Determine the (X, Y) coordinate at the center of the cell enclosing the given text.  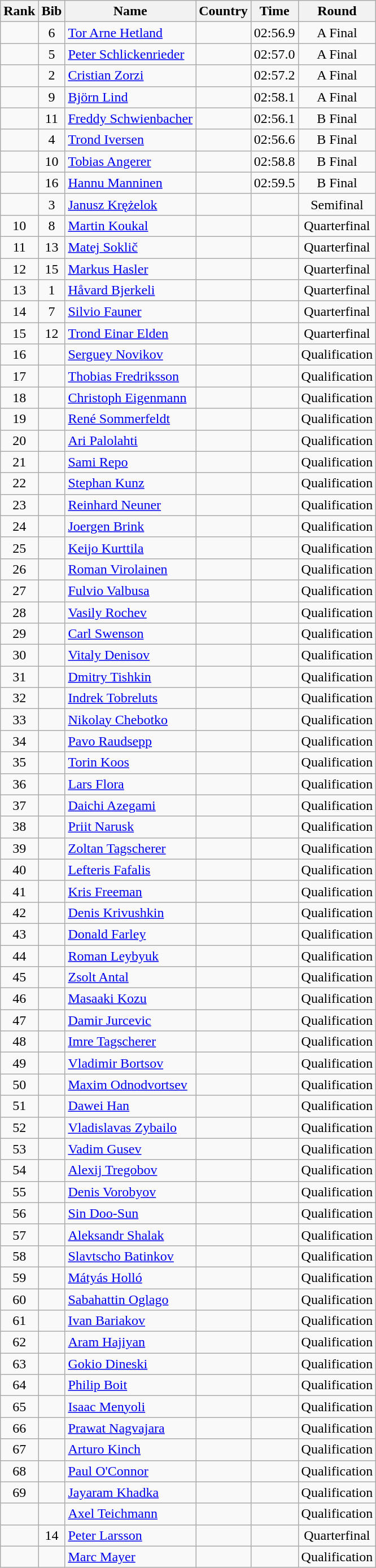
66 (19, 1428)
42 (19, 913)
Dawei Han (130, 1106)
Gokio Dineski (130, 1364)
9 (52, 97)
46 (19, 999)
69 (19, 1492)
Vitaly Denisov (130, 655)
5 (52, 54)
Isaac Menyoli (130, 1407)
Keijo Kurttila (130, 548)
45 (19, 977)
Dmitry Tishkin (130, 677)
Maxim Odnodvortsev (130, 1085)
22 (19, 483)
Masaaki Kozu (130, 999)
68 (19, 1471)
Aleksandr Shalak (130, 1235)
Round (337, 11)
Slavtscho Batinkov (130, 1256)
17 (19, 376)
Roman Virolainen (130, 569)
Name (130, 11)
Trond Einar Elden (130, 333)
02:57.0 (274, 54)
Jayaram Khadka (130, 1492)
8 (52, 226)
21 (19, 462)
Time (274, 11)
Stephan Kunz (130, 483)
62 (19, 1342)
20 (19, 441)
Prawat Nagvajara (130, 1428)
Rank (19, 11)
René Sommerfeldt (130, 419)
56 (19, 1213)
Serguey Novikov (130, 355)
Freddy Schwienbacher (130, 118)
Reinhard Neuner (130, 505)
27 (19, 591)
61 (19, 1321)
Vladislavas Zybailo (130, 1127)
6 (52, 33)
65 (19, 1407)
60 (19, 1299)
Paul O'Connor (130, 1471)
Aram Hajiyan (130, 1342)
26 (19, 569)
Roman Leybyuk (130, 956)
28 (19, 612)
Tor Arne Hetland (130, 33)
52 (19, 1127)
Ivan Bariakov (130, 1321)
51 (19, 1106)
Damir Jurcevic (130, 1020)
1 (52, 290)
Matej Soklič (130, 247)
Torin Koos (130, 763)
Markus Hasler (130, 269)
29 (19, 634)
63 (19, 1364)
Joergen Brink (130, 526)
Sin Doo-Sun (130, 1213)
24 (19, 526)
Zsolt Antal (130, 977)
02:57.2 (274, 76)
Denis Krivushkin (130, 913)
Priit Narusk (130, 827)
67 (19, 1450)
Fulvio Valbusa (130, 591)
Imre Tagscherer (130, 1042)
44 (19, 956)
Björn Lind (130, 97)
Alexij Tregobov (130, 1170)
Indrek Tobreluts (130, 698)
40 (19, 870)
Kris Freeman (130, 891)
64 (19, 1385)
Tobias Angerer (130, 161)
36 (19, 784)
Country (224, 11)
Sami Repo (130, 462)
Denis Vorobyov (130, 1192)
Vasily Rochev (130, 612)
3 (52, 204)
Mátyás Holló (130, 1278)
30 (19, 655)
Lefteris Fafalis (130, 870)
49 (19, 1063)
Philip Boit (130, 1385)
35 (19, 763)
Daichi Azegami (130, 805)
25 (19, 548)
43 (19, 934)
39 (19, 848)
Pavo Raudsepp (130, 741)
Peter Schlickenrieder (130, 54)
02:56.1 (274, 118)
Janusz Krężelok (130, 204)
Christoph Eigenmann (130, 398)
Vladimir Bortsov (130, 1063)
Arturo Kinch (130, 1450)
Zoltan Tagscherer (130, 848)
37 (19, 805)
Axel Teichmann (130, 1514)
Peter Larsson (130, 1535)
48 (19, 1042)
Marc Mayer (130, 1557)
Cristian Zorzi (130, 76)
33 (19, 720)
54 (19, 1170)
53 (19, 1149)
Nikolay Chebotko (130, 720)
Silvio Fauner (130, 312)
57 (19, 1235)
55 (19, 1192)
23 (19, 505)
02:58.1 (274, 97)
02:56.6 (274, 140)
Semifinal (337, 204)
58 (19, 1256)
38 (19, 827)
19 (19, 419)
4 (52, 140)
Bib (52, 11)
Martin Koukal (130, 226)
18 (19, 398)
34 (19, 741)
02:58.8 (274, 161)
Sabahattin Oglago (130, 1299)
59 (19, 1278)
50 (19, 1085)
7 (52, 312)
02:59.5 (274, 183)
Lars Flora (130, 784)
Carl Swenson (130, 634)
Håvard Bjerkeli (130, 290)
Donald Farley (130, 934)
2 (52, 76)
47 (19, 1020)
Hannu Manninen (130, 183)
02:56.9 (274, 33)
Trond Iversen (130, 140)
Vadim Gusev (130, 1149)
32 (19, 698)
31 (19, 677)
Ari Palolahti (130, 441)
Thobias Fredriksson (130, 376)
41 (19, 891)
